Return [X, Y] of the center of cell containing provided text 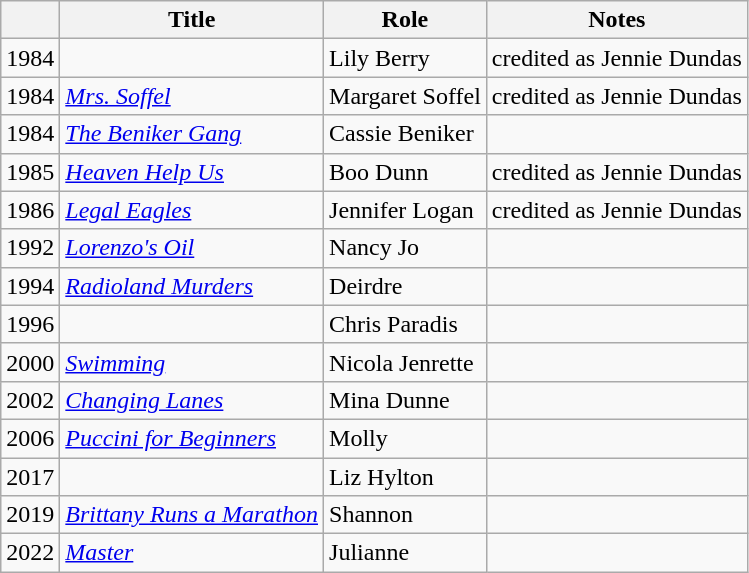
Brittany Runs a Marathon [192, 515]
Lorenzo's Oil [192, 248]
Jennifer Logan [406, 210]
Chris Paradis [406, 324]
Cassie Beniker [406, 134]
Title [192, 20]
Radioland Murders [192, 286]
2022 [30, 553]
Notes [616, 20]
Julianne [406, 553]
Master [192, 553]
Deirdre [406, 286]
Role [406, 20]
Changing Lanes [192, 400]
Puccini for Beginners [192, 438]
Swimming [192, 362]
Nancy Jo [406, 248]
Mrs. Soffel [192, 96]
2002 [30, 400]
Liz Hylton [406, 477]
2019 [30, 515]
Shannon [406, 515]
Margaret Soffel [406, 96]
Molly [406, 438]
1994 [30, 286]
The Beniker Gang [192, 134]
1996 [30, 324]
Boo Dunn [406, 172]
2006 [30, 438]
Mina Dunne [406, 400]
Lily Berry [406, 58]
1985 [30, 172]
1986 [30, 210]
2017 [30, 477]
Legal Eagles [192, 210]
1992 [30, 248]
2000 [30, 362]
Heaven Help Us [192, 172]
Nicola Jenrette [406, 362]
